Extract the [X, Y] coordinate from the center of the cell holding the provided text.  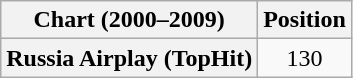
Chart (2000–2009) [130, 20]
Position [305, 20]
Russia Airplay (TopHit) [130, 58]
130 [305, 58]
